Extract the (X, Y) coordinate from the center of the cell holding the provided text.  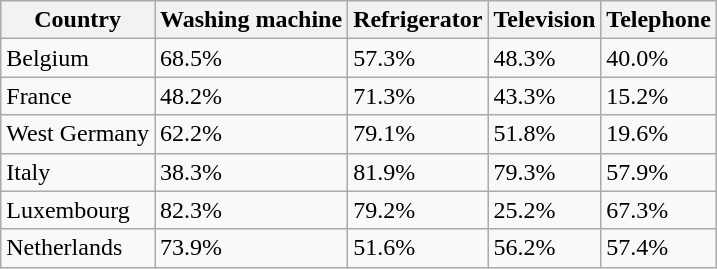
79.2% (418, 210)
Belgium (78, 58)
Telephone (659, 20)
62.2% (250, 134)
15.2% (659, 96)
40.0% (659, 58)
Country (78, 20)
43.3% (544, 96)
West Germany (78, 134)
38.3% (250, 172)
France (78, 96)
Luxembourg (78, 210)
Refrigerator (418, 20)
67.3% (659, 210)
82.3% (250, 210)
48.2% (250, 96)
79.3% (544, 172)
Netherlands (78, 248)
57.3% (418, 58)
25.2% (544, 210)
81.9% (418, 172)
48.3% (544, 58)
51.8% (544, 134)
Television (544, 20)
73.9% (250, 248)
51.6% (418, 248)
Washing machine (250, 20)
71.3% (418, 96)
57.4% (659, 248)
79.1% (418, 134)
Italy (78, 172)
56.2% (544, 248)
68.5% (250, 58)
57.9% (659, 172)
19.6% (659, 134)
